Pinpoint the cell where the given text exists, returning its [x, y] midpoint coordinate. 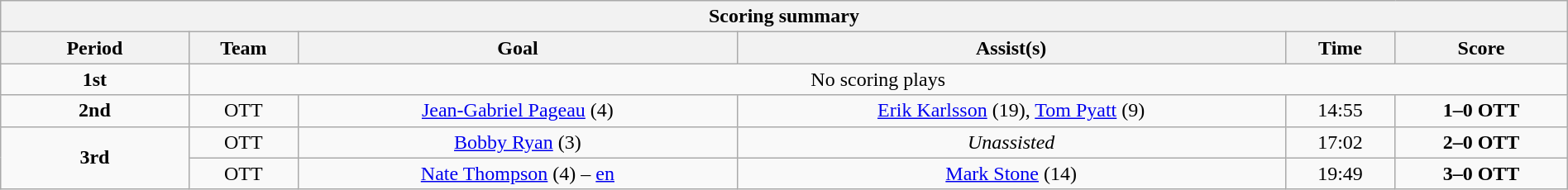
Time [1340, 48]
Scoring summary [784, 17]
Score [1481, 48]
3–0 OTT [1481, 173]
Unassisted [1011, 142]
Jean-Gabriel Pageau (4) [518, 111]
Assist(s) [1011, 48]
1–0 OTT [1481, 111]
Mark Stone (14) [1011, 173]
19:49 [1340, 173]
17:02 [1340, 142]
3rd [94, 158]
Bobby Ryan (3) [518, 142]
Erik Karlsson (19), Tom Pyatt (9) [1011, 111]
Goal [518, 48]
No scoring plays [878, 79]
2nd [94, 111]
14:55 [1340, 111]
Period [94, 48]
Team [243, 48]
1st [94, 79]
2–0 OTT [1481, 142]
Nate Thompson (4) – en [518, 173]
